Detect which cell encompasses the target text, then output its [X, Y] center coordinate. 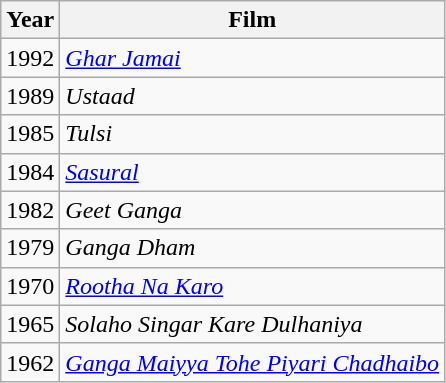
Rootha Na Karo [252, 286]
Tulsi [252, 134]
1989 [30, 96]
Ganga Maiyya Tohe Piyari Chadhaibo [252, 362]
Film [252, 20]
1962 [30, 362]
Year [30, 20]
1992 [30, 58]
Ustaad [252, 96]
Ghar Jamai [252, 58]
1970 [30, 286]
1982 [30, 210]
1985 [30, 134]
1965 [30, 324]
Ganga Dham [252, 248]
Sasural [252, 172]
1979 [30, 248]
Solaho Singar Kare Dulhaniya [252, 324]
Geet Ganga [252, 210]
1984 [30, 172]
